Pinpoint the cell where the given text exists, returning its (X, Y) midpoint coordinate. 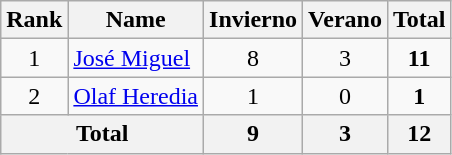
Verano (346, 20)
Invierno (254, 20)
0 (346, 96)
Rank (34, 20)
Olaf Heredia (136, 96)
2 (34, 96)
12 (419, 134)
8 (254, 58)
11 (419, 58)
José Miguel (136, 58)
Name (136, 20)
9 (254, 134)
